Locate the cell with the specified text and output its [x, y] center coordinate. 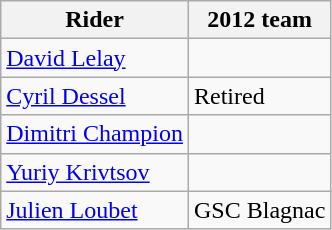
Yuriy Krivtsov [95, 172]
Dimitri Champion [95, 134]
David Lelay [95, 58]
Julien Loubet [95, 210]
Rider [95, 20]
2012 team [259, 20]
GSC Blagnac [259, 210]
Retired [259, 96]
Cyril Dessel [95, 96]
